Locate the cell with the specified text and output its [x, y] center coordinate. 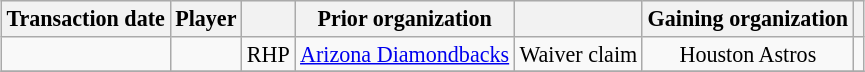
Arizona Diamondbacks [404, 54]
Player [206, 18]
RHP [268, 54]
Waiver claim [578, 54]
Houston Astros [748, 54]
Gaining organization [748, 18]
Prior organization [404, 18]
Transaction date [86, 18]
